Find where the given text appears and provide that cell's center as [X, Y] coordinate. 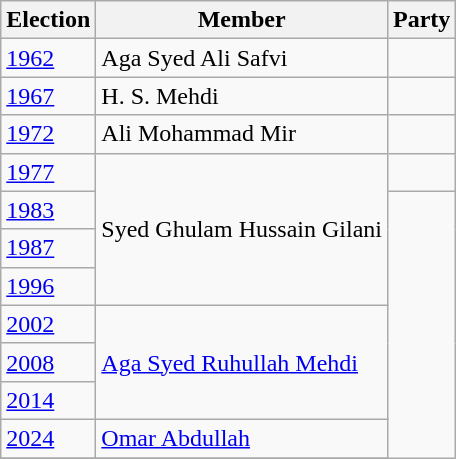
1962 [48, 58]
2002 [48, 324]
1967 [48, 96]
1983 [48, 210]
1987 [48, 248]
2008 [48, 362]
Member [242, 20]
H. S. Mehdi [242, 96]
Syed Ghulam Hussain Gilani [242, 229]
1996 [48, 286]
Omar Abdullah [242, 438]
1972 [48, 134]
1977 [48, 172]
2014 [48, 400]
Ali Mohammad Mir [242, 134]
Election [48, 20]
2024 [48, 438]
Party [422, 20]
Aga Syed Ruhullah Mehdi [242, 362]
Aga Syed Ali Safvi [242, 58]
